Determine the (x, y) coordinate at the center of the cell enclosing the given text.  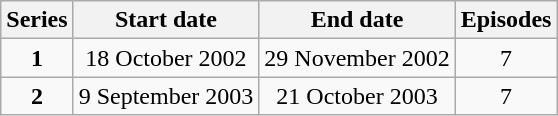
18 October 2002 (166, 58)
Episodes (506, 20)
9 September 2003 (166, 96)
29 November 2002 (357, 58)
2 (37, 96)
Series (37, 20)
21 October 2003 (357, 96)
1 (37, 58)
End date (357, 20)
Start date (166, 20)
